Scan for the cell matching the given text and deliver its (X, Y) coordinate at center. 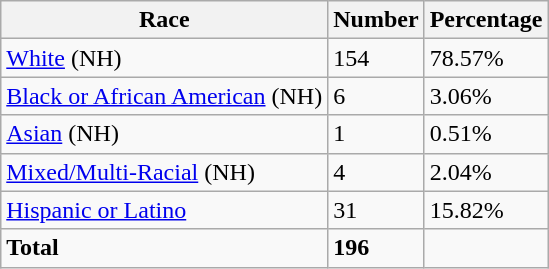
3.06% (486, 96)
2.04% (486, 172)
Total (164, 248)
0.51% (486, 134)
Mixed/Multi-Racial (NH) (164, 172)
78.57% (486, 58)
Number (376, 20)
1 (376, 134)
White (NH) (164, 58)
154 (376, 58)
Black or African American (NH) (164, 96)
4 (376, 172)
Hispanic or Latino (164, 210)
Asian (NH) (164, 134)
196 (376, 248)
6 (376, 96)
Percentage (486, 20)
15.82% (486, 210)
Race (164, 20)
31 (376, 210)
